For the text-containing cell, return its midpoint in (x, y) coordinate format. 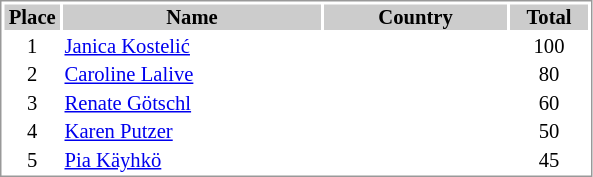
Janica Kostelić (192, 46)
4 (32, 131)
50 (549, 131)
Renate Götschl (192, 103)
Pia Käyhkö (192, 160)
Place (32, 17)
5 (32, 160)
80 (549, 75)
100 (549, 46)
Name (192, 17)
60 (549, 103)
2 (32, 75)
Caroline Lalive (192, 75)
45 (549, 160)
Karen Putzer (192, 131)
3 (32, 103)
1 (32, 46)
Total (549, 17)
Country (416, 17)
